Find where the given text appears and provide that cell's center as [X, Y] coordinate. 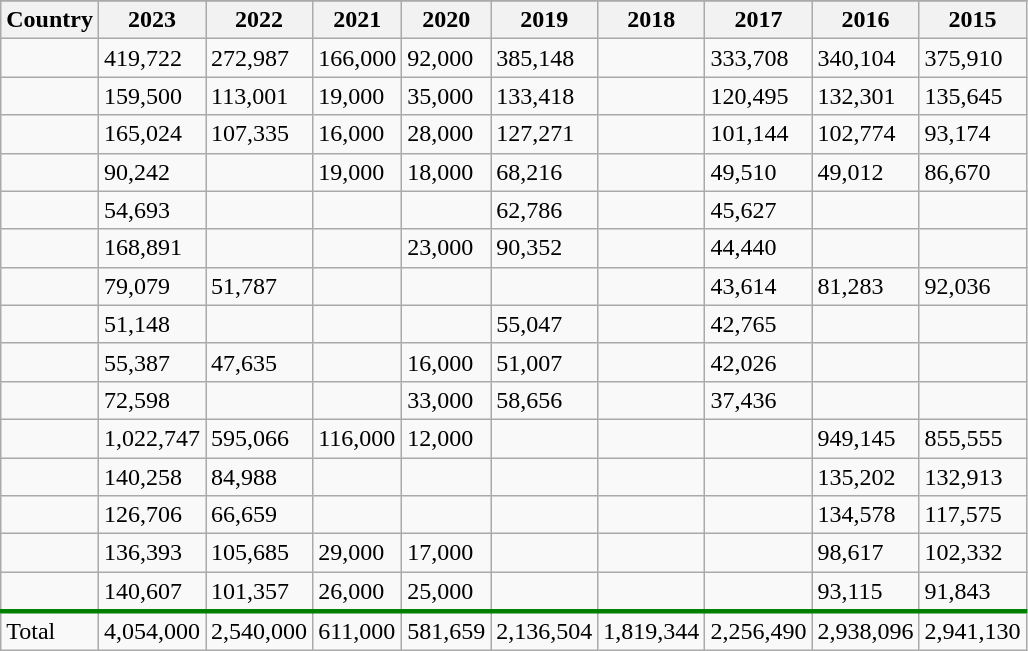
168,891 [152, 248]
43,614 [758, 286]
136,393 [152, 553]
4,054,000 [152, 631]
23,000 [446, 248]
Country [50, 20]
62,786 [544, 210]
611,000 [358, 631]
166,000 [358, 58]
81,283 [866, 286]
54,693 [152, 210]
101,357 [260, 592]
2,941,130 [972, 631]
72,598 [152, 400]
127,271 [544, 134]
2,136,504 [544, 631]
37,436 [758, 400]
1,022,747 [152, 438]
2021 [358, 20]
2,540,000 [260, 631]
25,000 [446, 592]
44,440 [758, 248]
35,000 [446, 96]
165,024 [152, 134]
107,335 [260, 134]
333,708 [758, 58]
105,685 [260, 553]
17,000 [446, 553]
2016 [866, 20]
272,987 [260, 58]
47,635 [260, 362]
102,332 [972, 553]
84,988 [260, 477]
49,510 [758, 172]
68,216 [544, 172]
1,819,344 [652, 631]
2,938,096 [866, 631]
117,575 [972, 515]
2015 [972, 20]
55,047 [544, 324]
2018 [652, 20]
42,765 [758, 324]
33,000 [446, 400]
855,555 [972, 438]
113,001 [260, 96]
98,617 [866, 553]
120,495 [758, 96]
45,627 [758, 210]
2022 [260, 20]
126,706 [152, 515]
140,607 [152, 592]
28,000 [446, 134]
Total [50, 631]
116,000 [358, 438]
581,659 [446, 631]
140,258 [152, 477]
90,352 [544, 248]
93,115 [866, 592]
92,036 [972, 286]
2023 [152, 20]
419,722 [152, 58]
93,174 [972, 134]
340,104 [866, 58]
42,026 [758, 362]
66,659 [260, 515]
134,578 [866, 515]
58,656 [544, 400]
159,500 [152, 96]
2,256,490 [758, 631]
949,145 [866, 438]
135,645 [972, 96]
86,670 [972, 172]
12,000 [446, 438]
132,301 [866, 96]
55,387 [152, 362]
375,910 [972, 58]
91,843 [972, 592]
2020 [446, 20]
51,007 [544, 362]
26,000 [358, 592]
102,774 [866, 134]
18,000 [446, 172]
133,418 [544, 96]
101,144 [758, 134]
49,012 [866, 172]
2019 [544, 20]
29,000 [358, 553]
92,000 [446, 58]
2017 [758, 20]
135,202 [866, 477]
79,079 [152, 286]
595,066 [260, 438]
51,148 [152, 324]
385,148 [544, 58]
132,913 [972, 477]
51,787 [260, 286]
90,242 [152, 172]
